Capture the cell that displays the provided text and extract its [X, Y] central coordinate. 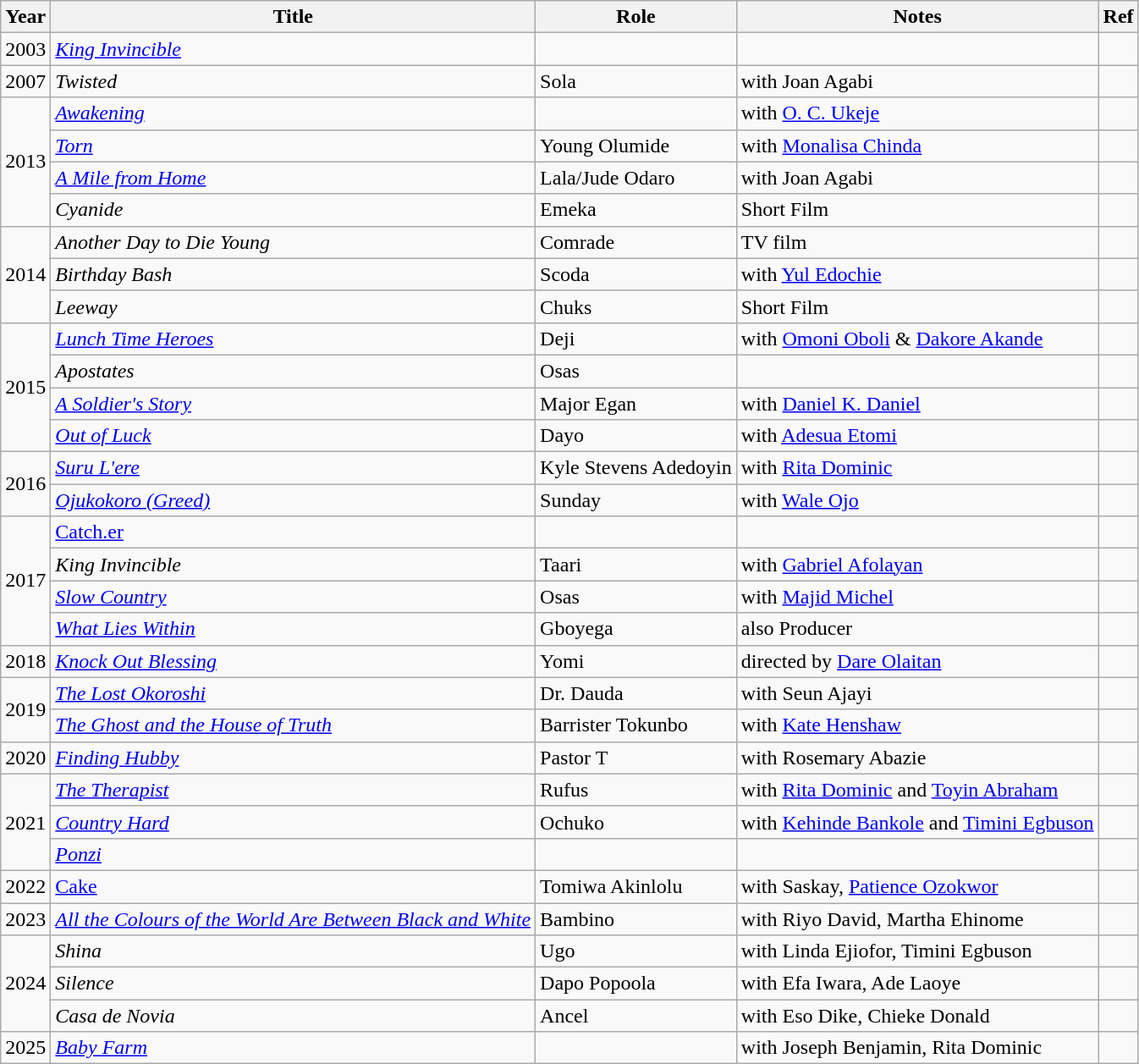
Cyanide [293, 210]
2025 [25, 1048]
2022 [25, 886]
with Eso Dike, Chieke Donald [917, 1016]
with Adesua Etomi [917, 436]
with Daniel K. Daniel [917, 404]
Pastor T [636, 758]
with Saskay, Patience Ozokwor [917, 886]
with Rosemary Abazie [917, 758]
Bambino [636, 918]
with Omoni Oboli & Dakore Akande [917, 339]
Shina [293, 951]
Torn [293, 146]
Dr. Dauda [636, 693]
2014 [25, 274]
Knock Out Blessing [293, 661]
Silence [293, 984]
2018 [25, 661]
with Rita Dominic and Toyin Abraham [917, 790]
Barrister Tokunbo [636, 725]
Year [25, 17]
Country Hard [293, 822]
Twisted [293, 81]
Dayo [636, 436]
2023 [25, 918]
2017 [25, 581]
Scoda [636, 274]
All the Colours of the World Are Between Black and White [293, 918]
Slow Country [293, 597]
with Gabriel Afolayan [917, 565]
Birthday Bash [293, 274]
with Wale Ojo [917, 500]
Dapo Popoola [636, 984]
Casa de Novia [293, 1016]
2015 [25, 387]
2016 [25, 484]
Ponzi [293, 854]
with Seun Ajayi [917, 693]
Rufus [636, 790]
The Therapist [293, 790]
Tomiwa Akinlolu [636, 886]
with O. C. Ukeje [917, 113]
Out of Luck [293, 436]
Catch.er [293, 532]
with Monalisa Chinda [917, 146]
with Riyo David, Martha Ehinome [917, 918]
TV film [917, 242]
2003 [25, 49]
Ojukokoro (Greed) [293, 500]
Baby Farm [293, 1048]
A Mile from Home [293, 178]
Chuks [636, 306]
Leeway [293, 306]
Ochuko [636, 822]
2024 [25, 984]
Sunday [636, 500]
with Joseph Benjamin, Rita Dominic [917, 1048]
Kyle Stevens Adedoyin [636, 468]
Title [293, 17]
What Lies Within [293, 629]
Comrade [636, 242]
2019 [25, 709]
with Kate Henshaw [917, 725]
Emeka [636, 210]
with Yul Edochie [917, 274]
directed by Dare Olaitan [917, 661]
Deji [636, 339]
2020 [25, 758]
Gboyega [636, 629]
Another Day to Die Young [293, 242]
Ref [1119, 17]
Major Egan [636, 404]
with Efa Iwara, Ade Laoye [917, 984]
Finding Hubby [293, 758]
Awakening [293, 113]
Notes [917, 17]
with Kehinde Bankole and Timini Egbuson [917, 822]
Ancel [636, 1016]
Ugo [636, 951]
Lunch Time Heroes [293, 339]
Suru L'ere [293, 468]
2007 [25, 81]
with Linda Ejiofor, Timini Egbuson [917, 951]
Young Olumide [636, 146]
Lala/Jude Odaro [636, 178]
A Soldier's Story [293, 404]
with Rita Dominic [917, 468]
Yomi [636, 661]
Taari [636, 565]
2021 [25, 822]
with Majid Michel [917, 597]
also Producer [917, 629]
2013 [25, 162]
The Ghost and the House of Truth [293, 725]
Cake [293, 886]
Sola [636, 81]
Role [636, 17]
The Lost Okoroshi [293, 693]
Apostates [293, 371]
